Search for the cell housing the specified text and yield its [X, Y] center coordinate. 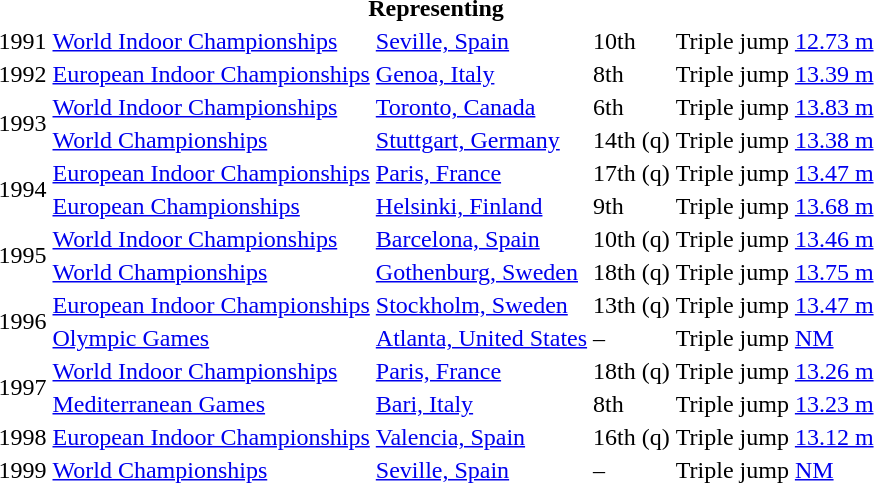
10th [632, 41]
Bari, Italy [481, 404]
European Championships [211, 206]
Atlanta, United States [481, 338]
10th (q) [632, 239]
Seville, Spain [481, 41]
9th [632, 206]
14th (q) [632, 140]
Genoa, Italy [481, 74]
Toronto, Canada [481, 107]
Mediterranean Games [211, 404]
Stuttgart, Germany [481, 140]
Barcelona, Spain [481, 239]
Valencia, Spain [481, 437]
Gothenburg, Sweden [481, 272]
16th (q) [632, 437]
17th (q) [632, 173]
Stockholm, Sweden [481, 305]
– [632, 338]
6th [632, 107]
Helsinki, Finland [481, 206]
Olympic Games [211, 338]
13th (q) [632, 305]
